Return the [x, y] coordinate for the center point of the cell that contains the specified text.  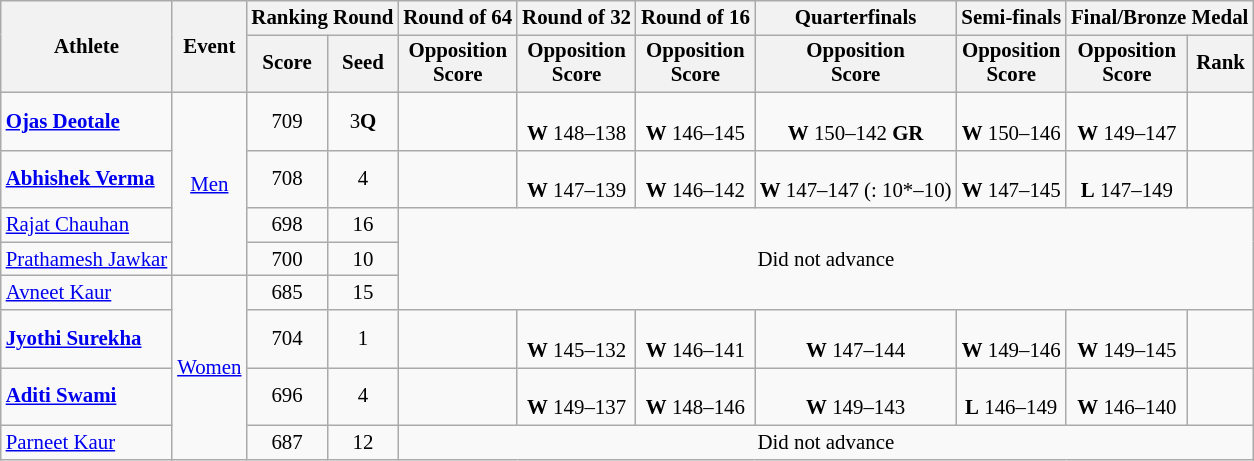
698 [286, 225]
Ojas Deotale [86, 121]
687 [286, 442]
685 [286, 293]
W 147–147 (: 10*–10) [856, 179]
700 [286, 259]
Score [286, 63]
Round of 16 [696, 18]
Avneet Kaur [86, 293]
696 [286, 396]
Quarterfinals [856, 18]
15 [364, 293]
Ranking Round [322, 18]
Semi-finals [1011, 18]
Prathamesh Jawkar [86, 259]
L 146–149 [1011, 396]
W 146–145 [696, 121]
10 [364, 259]
Round of 32 [576, 18]
Rajat Chauhan [86, 225]
W 145–132 [576, 339]
W 149–143 [856, 396]
L 147–149 [1127, 179]
W 149–147 [1127, 121]
Event [209, 47]
Men [209, 184]
W 149–145 [1127, 339]
709 [286, 121]
W 148–138 [576, 121]
W 148–146 [696, 396]
W 146–142 [696, 179]
3Q [364, 121]
Parneet Kaur [86, 442]
W 147–144 [856, 339]
W 146–140 [1127, 396]
Athlete [86, 47]
Abhishek Verma [86, 179]
1 [364, 339]
W 146–141 [696, 339]
Round of 64 [458, 18]
16 [364, 225]
W 147–139 [576, 179]
Seed [364, 63]
Jyothi Surekha [86, 339]
Women [209, 368]
12 [364, 442]
Final/Bronze Medal [1160, 18]
W 150–146 [1011, 121]
W 150–142 GR [856, 121]
W 149–146 [1011, 339]
704 [286, 339]
W 149–137 [576, 396]
Aditi Swami [86, 396]
W 147–145 [1011, 179]
708 [286, 179]
Rank [1221, 63]
